Locate the cell with the specified text and output its [X, Y] center coordinate. 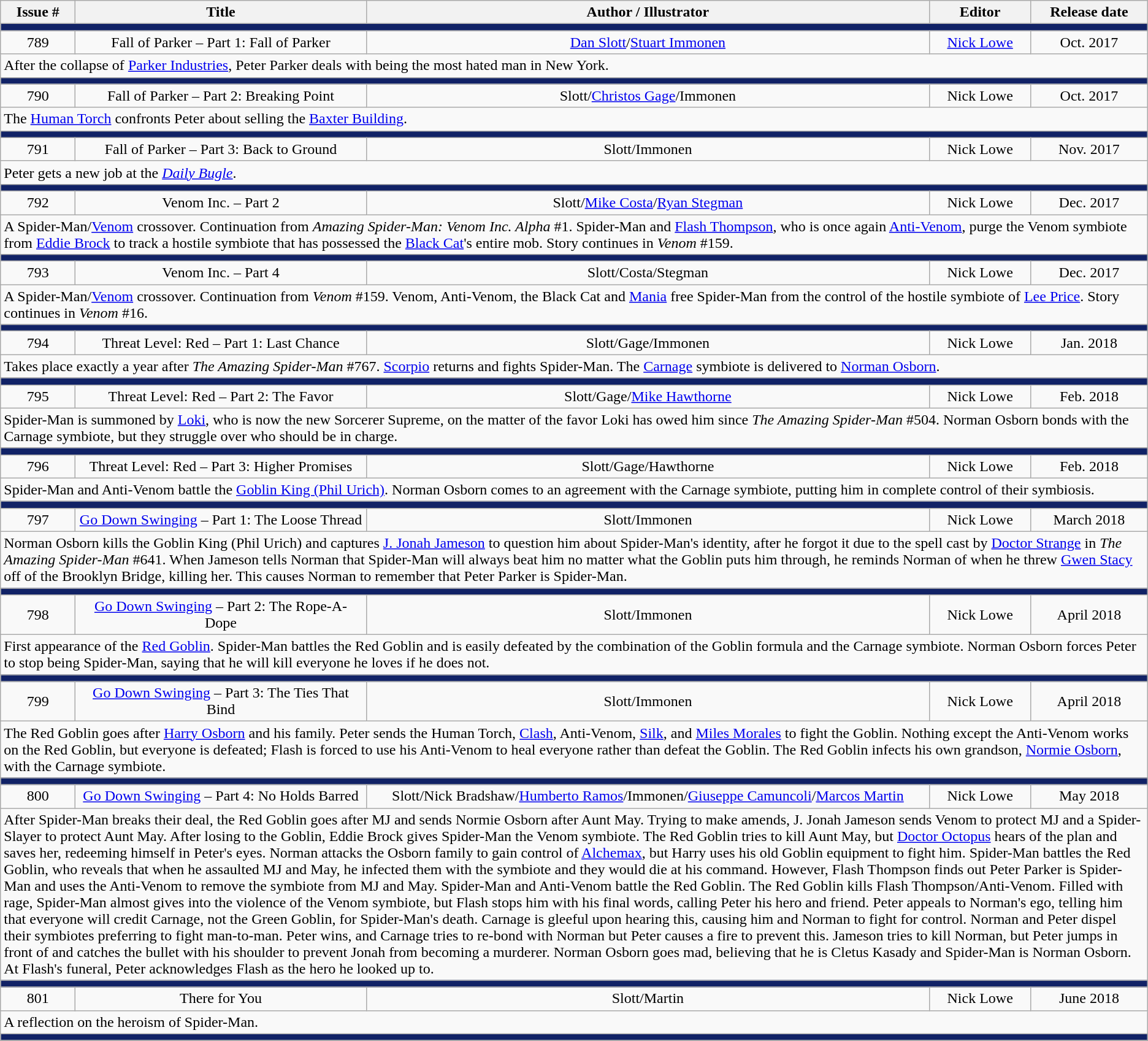
Venom Inc. – Part 4 [221, 273]
792 [38, 202]
Slott/Gage/Mike Hawthorne [648, 396]
Go Down Swinging – Part 3: The Ties That Bind [221, 702]
Slott/Nick Bradshaw/Humberto Ramos/Immonen/Giuseppe Camuncoli/Marcos Martin [648, 796]
March 2018 [1089, 520]
June 2018 [1089, 999]
794 [38, 343]
796 [38, 466]
799 [38, 702]
Author / Illustrator [648, 12]
789 [38, 42]
Nov. 2017 [1089, 149]
The Human Torch confronts Peter about selling the Baxter Building. [574, 119]
Editor [980, 12]
798 [38, 615]
Threat Level: Red – Part 2: The Favor [221, 396]
Slott/Gage/Immonen [648, 343]
Venom Inc. – Part 2 [221, 202]
Slott/Mike Costa/Ryan Stegman [648, 202]
Threat Level: Red – Part 1: Last Chance [221, 343]
May 2018 [1089, 796]
Jan. 2018 [1089, 343]
Slott/Costa/Stegman [648, 273]
Dan Slott/Stuart Immonen [648, 42]
A reflection on the heroism of Spider-Man. [574, 1022]
800 [38, 796]
Slott/Christos Gage/Immonen [648, 96]
797 [38, 520]
795 [38, 396]
Release date [1089, 12]
Peter gets a new job at the Daily Bugle. [574, 172]
Slott/Gage/Hawthorne [648, 466]
Go Down Swinging – Part 2: The Rope-A-Dope [221, 615]
After the collapse of Parker Industries, Peter Parker deals with being the most hated man in New York. [574, 66]
Threat Level: Red – Part 3: Higher Promises [221, 466]
Fall of Parker – Part 3: Back to Ground [221, 149]
Fall of Parker – Part 1: Fall of Parker [221, 42]
790 [38, 96]
Go Down Swinging – Part 1: The Loose Thread [221, 520]
Title [221, 12]
Issue # [38, 12]
Slott/Martin [648, 999]
Fall of Parker – Part 2: Breaking Point [221, 96]
Go Down Swinging – Part 4: No Holds Barred [221, 796]
There for You [221, 999]
791 [38, 149]
793 [38, 273]
801 [38, 999]
